Pinpoint the cell where the given text exists, returning its (x, y) midpoint coordinate. 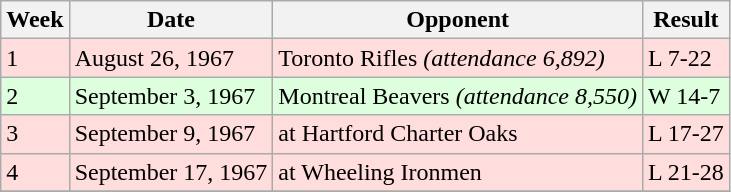
2 (35, 96)
Week (35, 20)
September 17, 1967 (171, 172)
W 14-7 (686, 96)
September 3, 1967 (171, 96)
4 (35, 172)
Toronto Rifles (attendance 6,892) (458, 58)
1 (35, 58)
L 21-28 (686, 172)
3 (35, 134)
Opponent (458, 20)
September 9, 1967 (171, 134)
Date (171, 20)
Result (686, 20)
L 7-22 (686, 58)
at Hartford Charter Oaks (458, 134)
August 26, 1967 (171, 58)
Montreal Beavers (attendance 8,550) (458, 96)
L 17-27 (686, 134)
at Wheeling Ironmen (458, 172)
